Output the [x, y] coordinate of the center of the cell containing the given text.  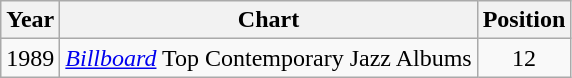
Year [30, 20]
Position [524, 20]
1989 [30, 58]
Billboard Top Contemporary Jazz Albums [268, 58]
Chart [268, 20]
12 [524, 58]
